Return (X, Y) of the center of cell containing provided text 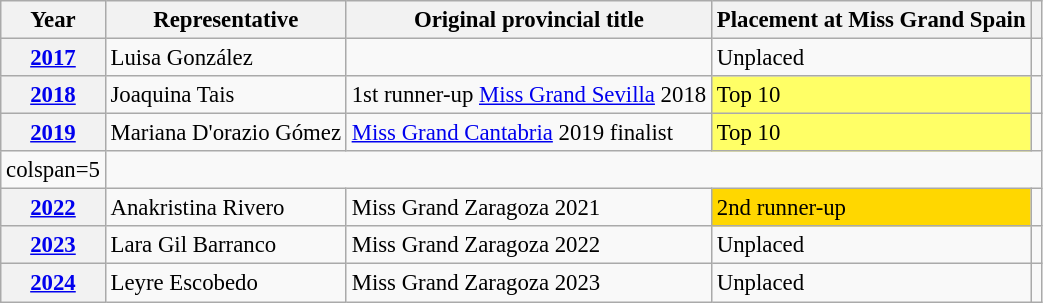
2017 (53, 58)
2018 (53, 95)
Miss Grand Zaragoza 2021 (528, 208)
2023 (53, 245)
Lara Gil Barranco (226, 245)
Anakristina Rivero (226, 208)
1st runner-up Miss Grand Sevilla 2018 (528, 95)
Miss Grand Zaragoza 2023 (528, 283)
Leyre Escobedo (226, 283)
Original provincial title (528, 20)
Miss Grand Zaragoza 2022 (528, 245)
Mariana D'orazio Gómez (226, 133)
2024 (53, 283)
Placement at Miss Grand Spain (870, 20)
2nd runner-up (870, 208)
2022 (53, 208)
Joaquina Tais (226, 95)
Luisa González (226, 58)
2019 (53, 133)
Representative (226, 20)
colspan=5 (53, 170)
Miss Grand Cantabria 2019 finalist (528, 133)
Year (53, 20)
